Detect which cell encompasses the target text, then output its (X, Y) center coordinate. 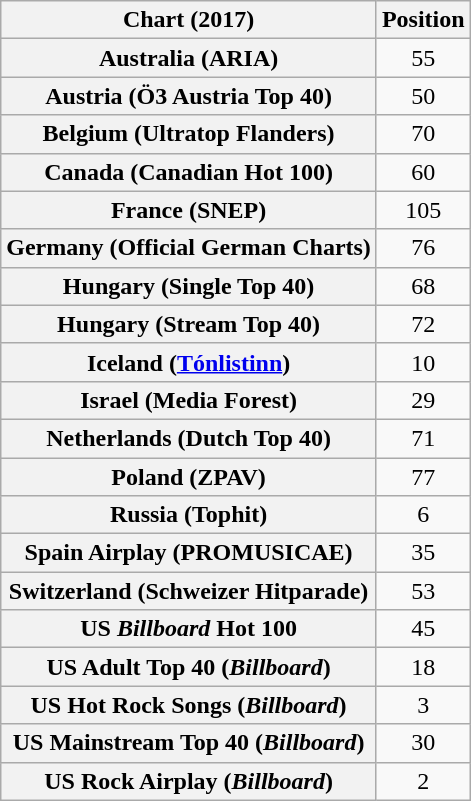
50 (423, 96)
35 (423, 553)
US Billboard Hot 100 (189, 629)
6 (423, 515)
18 (423, 667)
Belgium (Ultratop Flanders) (189, 134)
US Mainstream Top 40 (Billboard) (189, 743)
Australia (ARIA) (189, 58)
Iceland (Tónlistinn) (189, 362)
70 (423, 134)
60 (423, 172)
Poland (ZPAV) (189, 477)
76 (423, 248)
US Rock Airplay (Billboard) (189, 781)
53 (423, 591)
68 (423, 286)
Hungary (Stream Top 40) (189, 324)
Hungary (Single Top 40) (189, 286)
10 (423, 362)
3 (423, 705)
71 (423, 438)
Russia (Tophit) (189, 515)
55 (423, 58)
Chart (2017) (189, 20)
Germany (Official German Charts) (189, 248)
Position (423, 20)
77 (423, 477)
France (SNEP) (189, 210)
US Adult Top 40 (Billboard) (189, 667)
105 (423, 210)
Spain Airplay (PROMUSICAE) (189, 553)
Netherlands (Dutch Top 40) (189, 438)
Switzerland (Schweizer Hitparade) (189, 591)
29 (423, 400)
2 (423, 781)
72 (423, 324)
Israel (Media Forest) (189, 400)
US Hot Rock Songs (Billboard) (189, 705)
Canada (Canadian Hot 100) (189, 172)
30 (423, 743)
45 (423, 629)
Austria (Ö3 Austria Top 40) (189, 96)
